Capture the cell that displays the provided text and extract its (X, Y) central coordinate. 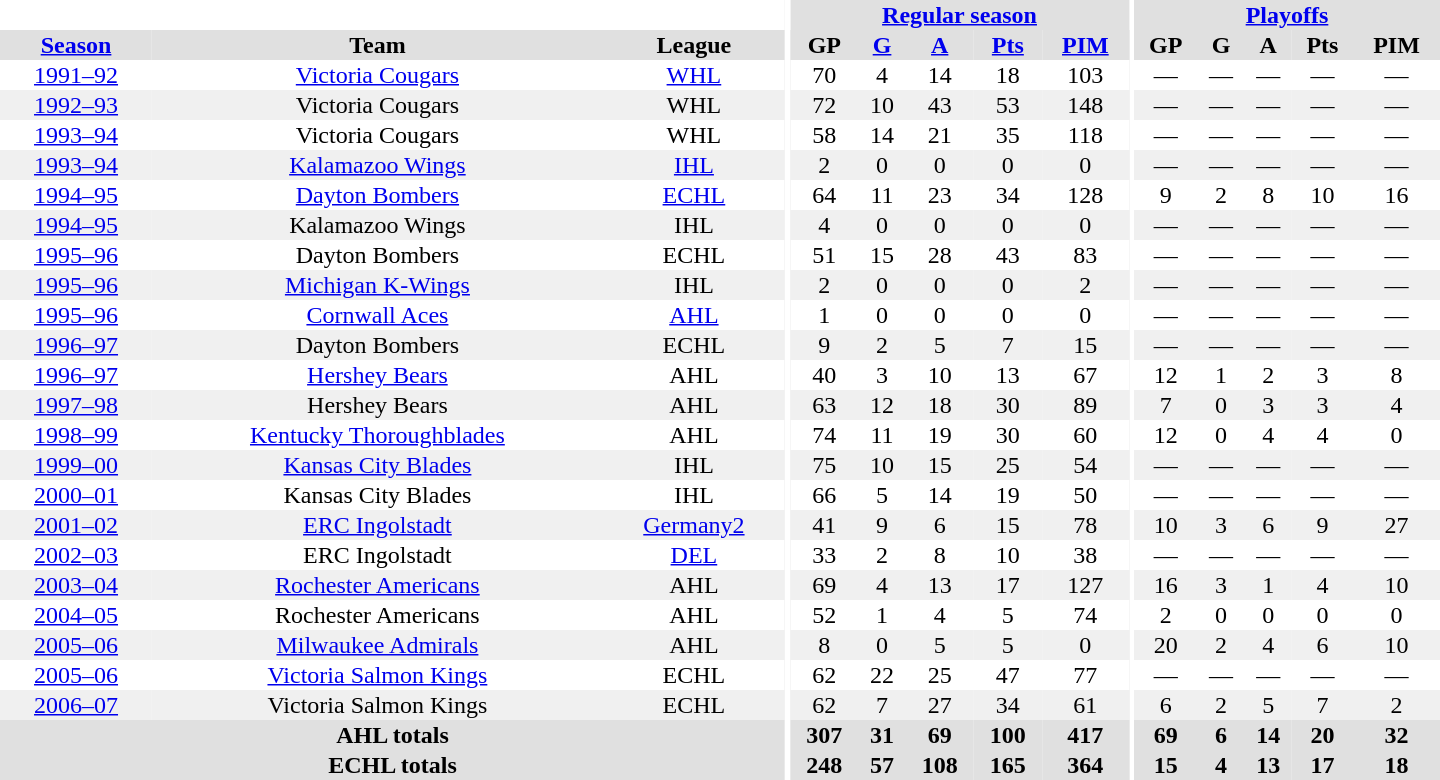
364 (1086, 765)
Playoffs (1287, 15)
72 (824, 105)
2001–02 (76, 525)
75 (824, 465)
1997–98 (76, 405)
53 (1008, 105)
35 (1008, 135)
Season (76, 45)
Michigan K-Wings (378, 285)
66 (824, 495)
41 (824, 525)
2000–01 (76, 495)
100 (1008, 735)
50 (1086, 495)
Team (378, 45)
23 (940, 195)
103 (1086, 75)
128 (1086, 195)
108 (940, 765)
64 (824, 195)
AHL totals (392, 735)
127 (1086, 585)
47 (1008, 675)
248 (824, 765)
2002–03 (76, 555)
118 (1086, 135)
77 (1086, 675)
1992–93 (76, 105)
78 (1086, 525)
31 (882, 735)
1999–00 (76, 465)
32 (1396, 735)
Kentucky Thoroughblades (378, 435)
Milwaukee Admirals (378, 645)
70 (824, 75)
22 (882, 675)
51 (824, 255)
40 (824, 375)
DEL (694, 555)
1998–99 (76, 435)
60 (1086, 435)
ECHL totals (392, 765)
21 (940, 135)
58 (824, 135)
52 (824, 615)
54 (1086, 465)
1991–92 (76, 75)
417 (1086, 735)
38 (1086, 555)
63 (824, 405)
61 (1086, 705)
Germany2 (694, 525)
Regular season (959, 15)
307 (824, 735)
2004–05 (76, 615)
2006–07 (76, 705)
165 (1008, 765)
League (694, 45)
67 (1086, 375)
148 (1086, 105)
28 (940, 255)
33 (824, 555)
Cornwall Aces (378, 315)
2003–04 (76, 585)
83 (1086, 255)
89 (1086, 405)
57 (882, 765)
